Capture the cell that displays the provided text and extract its (x, y) central coordinate. 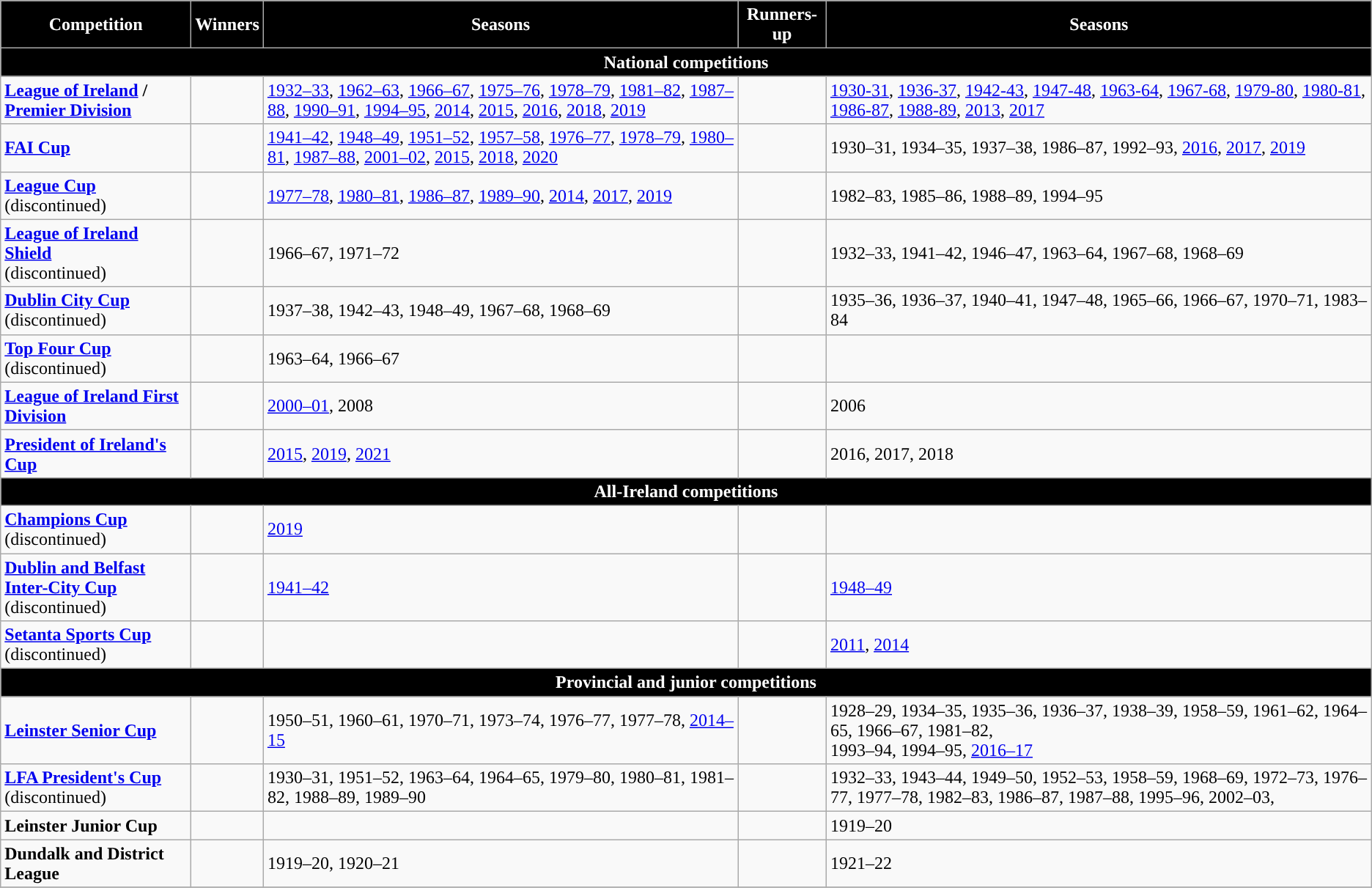
Competition (96, 25)
1941–42, 1948–49, 1951–52, 1957–58, 1976–77, 1978–79, 1980–81, 1987–88, 2001–02, 2015, 2018, 2020 (500, 148)
Setanta Sports Cup(discontinued) (96, 645)
1935–36, 1936–37, 1940–41, 1947–48, 1965–66, 1966–67, 1970–71, 1983–84 (1099, 311)
Champions Cup(discontinued) (96, 529)
1963–64, 1966–67 (500, 358)
1921–22 (1099, 864)
LFA President's Cup(discontinued) (96, 788)
Dublin City Cup(discontinued) (96, 311)
1919–20, 1920–21 (500, 864)
1930–31, 1934–35, 1937–38, 1986–87, 1992–93, 2016, 2017, 2019 (1099, 148)
2015, 2019, 2021 (500, 453)
1937–38, 1942–43, 1948–49, 1967–68, 1968–69 (500, 311)
1932–33, 1962–63, 1966–67, 1975–76, 1978–79, 1981–82, 1987–88, 1990–91, 1994–95, 2014, 2015, 2016, 2018, 2019 (500, 100)
1928–29, 1934–35, 1935–36, 1936–37, 1938–39, 1958–59, 1961–62, 1964–65, 1966–67, 1981–82,1993–94, 1994–95, 2016–17 (1099, 730)
President of Ireland's Cup (96, 453)
Runners-up (783, 25)
Dublin and Belfast Inter-City Cup(discontinued) (96, 587)
League of Ireland / Premier Division (96, 100)
1982–83, 1985–86, 1988–89, 1994–95 (1099, 195)
2016, 2017, 2018 (1099, 453)
1950–51, 1960–61, 1970–71, 1973–74, 1976–77, 1977–78, 2014–15 (500, 730)
League of Ireland First Division (96, 406)
1977–78, 1980–81, 1986–87, 1989–90, 2014, 2017, 2019 (500, 195)
2011, 2014 (1099, 645)
1948–49 (1099, 587)
2000–01, 2008 (500, 406)
1932–33, 1943–44, 1949–50, 1952–53, 1958–59, 1968–69, 1972–73, 1976–77, 1977–78, 1982–83, 1986–87, 1987–88, 1995–96, 2002–03, (1099, 788)
2006 (1099, 406)
1919–20 (1099, 826)
National competitions (686, 62)
Top Four Cup(discontinued) (96, 358)
Leinster Junior Cup (96, 826)
1966–67, 1971–72 (500, 253)
League Cup(discontinued) (96, 195)
2019 (500, 529)
Winners (227, 25)
Provincial and junior competitions (686, 683)
League of Ireland Shield(discontinued) (96, 253)
1930–31, 1951–52, 1963–64, 1964–65, 1979–80, 1980–81, 1981–82, 1988–89, 1989–90 (500, 788)
FAI Cup (96, 148)
All-Ireland competitions (686, 491)
Dundalk and District League (96, 864)
1932–33, 1941–42, 1946–47, 1963–64, 1967–68, 1968–69 (1099, 253)
1941–42 (500, 587)
1930-31, 1936-37, 1942-43, 1947-48, 1963-64, 1967-68, 1979-80, 1980-81, 1986-87, 1988-89, 2013, 2017 (1099, 100)
Leinster Senior Cup (96, 730)
